Locate the cell with the specified text and output its (x, y) center coordinate. 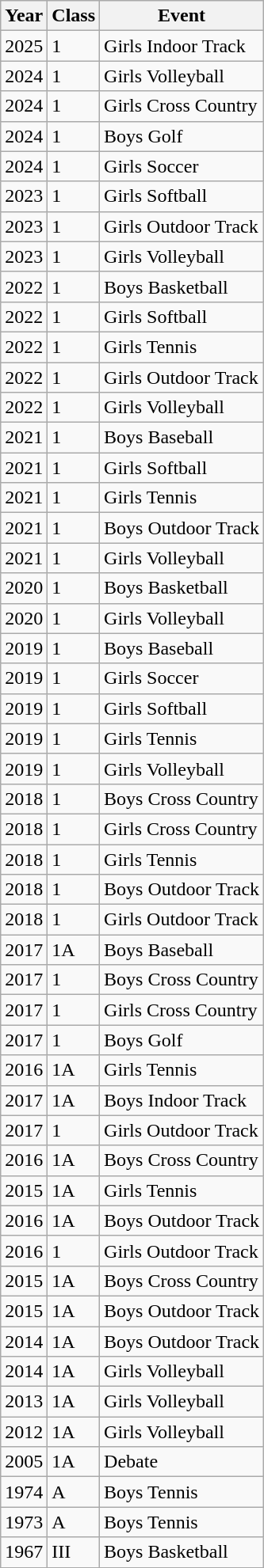
2012 (24, 1432)
2013 (24, 1402)
2025 (24, 46)
Boys Indoor Track (182, 1100)
Girls Indoor Track (182, 46)
1973 (24, 1522)
2005 (24, 1462)
Debate (182, 1462)
Event (182, 16)
III (74, 1552)
Class (74, 16)
1967 (24, 1552)
1974 (24, 1492)
Year (24, 16)
